Return the [X, Y] coordinate for the center point of the cell that contains the specified text.  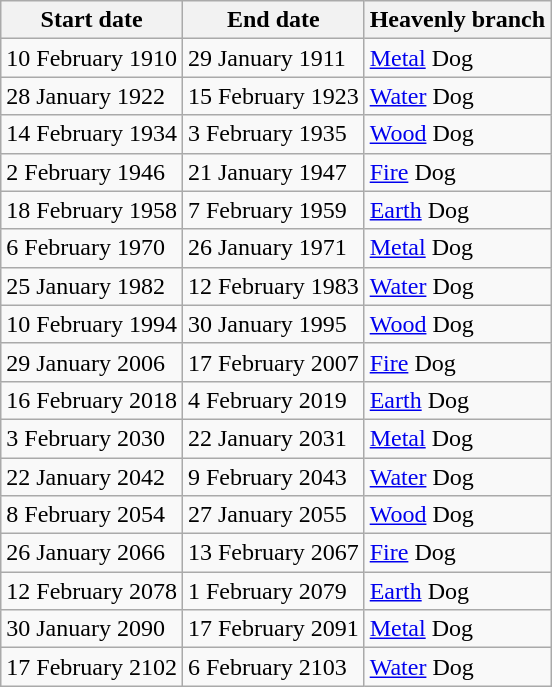
21 January 1947 [273, 172]
10 February 1910 [92, 58]
13 February 2067 [273, 553]
Start date [92, 20]
26 January 1971 [273, 248]
29 January 2006 [92, 362]
17 February 2007 [273, 362]
28 January 1922 [92, 96]
26 January 2066 [92, 553]
6 February 2103 [273, 667]
27 January 2055 [273, 515]
3 February 2030 [92, 438]
30 January 2090 [92, 629]
6 February 1970 [92, 248]
8 February 2054 [92, 515]
18 February 1958 [92, 210]
4 February 2019 [273, 400]
29 January 1911 [273, 58]
2 February 1946 [92, 172]
14 February 1934 [92, 134]
12 February 2078 [92, 591]
22 January 2042 [92, 477]
16 February 2018 [92, 400]
15 February 1923 [273, 96]
12 February 1983 [273, 286]
17 February 2102 [92, 667]
9 February 2043 [273, 477]
22 January 2031 [273, 438]
25 January 1982 [92, 286]
30 January 1995 [273, 324]
Heavenly branch [457, 20]
1 February 2079 [273, 591]
7 February 1959 [273, 210]
End date [273, 20]
3 February 1935 [273, 134]
17 February 2091 [273, 629]
10 February 1994 [92, 324]
